Find where the given text appears and provide that cell's center as (X, Y) coordinate. 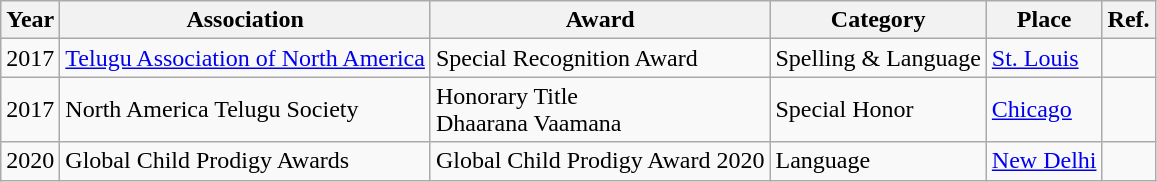
2020 (30, 161)
St. Louis (1044, 58)
Special Recognition Award (600, 58)
Language (878, 161)
Spelling & Language (878, 58)
North America Telugu Society (246, 110)
Category (878, 20)
New Delhi (1044, 161)
Association (246, 20)
Special Honor (878, 110)
Honorary TitleDhaarana Vaamana (600, 110)
Award (600, 20)
Place (1044, 20)
Telugu Association of North America (246, 58)
Year (30, 20)
Ref. (1128, 20)
Global Child Prodigy Awards (246, 161)
Chicago (1044, 110)
Global Child Prodigy Award 2020 (600, 161)
